Return [x, y] of the center of cell containing provided text 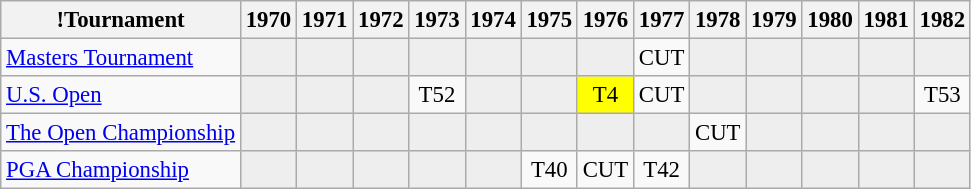
U.S. Open [121, 95]
T42 [661, 170]
T40 [549, 170]
1973 [437, 20]
1980 [830, 20]
T53 [942, 95]
1977 [661, 20]
Masters Tournament [121, 58]
1975 [549, 20]
PGA Championship [121, 170]
T52 [437, 95]
1971 [325, 20]
T4 [605, 95]
1976 [605, 20]
1982 [942, 20]
!Tournament [121, 20]
1972 [381, 20]
1970 [268, 20]
1979 [774, 20]
1981 [886, 20]
1974 [493, 20]
The Open Championship [121, 133]
1978 [718, 20]
